Return [X, Y] of the center of cell containing provided text 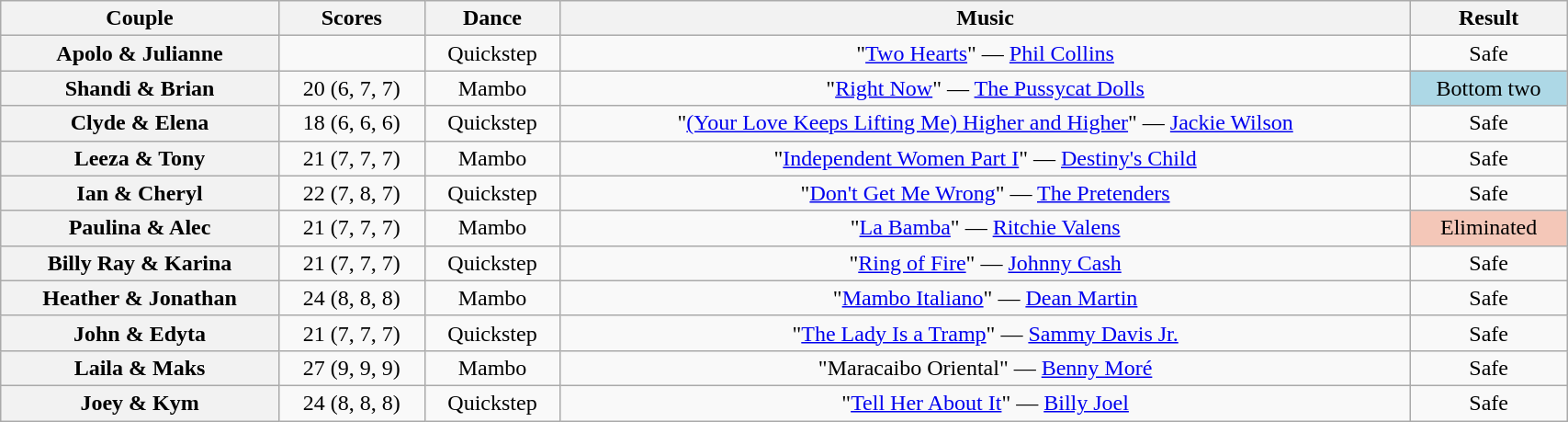
John & Edyta [140, 333]
Couple [140, 18]
Billy Ray & Karina [140, 263]
"(Your Love Keeps Lifting Me) Higher and Higher" — Jackie Wilson [986, 123]
Bottom two [1489, 88]
Shandi & Brian [140, 88]
Result [1489, 18]
"Ring of Fire" — Johnny Cash [986, 263]
"Maracaibo Oriental" — Benny Moré [986, 368]
Scores [351, 18]
27 (9, 9, 9) [351, 368]
22 (7, 8, 7) [351, 193]
"Right Now" — The Pussycat Dolls [986, 88]
Apolo & Julianne [140, 53]
"Tell Her About It" — Billy Joel [986, 403]
"Mambo Italiano" — Dean Martin [986, 298]
Eliminated [1489, 228]
Heather & Jonathan [140, 298]
"Don't Get Me Wrong" — The Pretenders [986, 193]
Clyde & Elena [140, 123]
"La Bamba" — Ritchie Valens [986, 228]
Joey & Kym [140, 403]
20 (6, 7, 7) [351, 88]
"Independent Women Part I" — Destiny's Child [986, 158]
"The Lady Is a Tramp" — Sammy Davis Jr. [986, 333]
Ian & Cheryl [140, 193]
18 (6, 6, 6) [351, 123]
Dance [492, 18]
"Two Hearts" — Phil Collins [986, 53]
Laila & Maks [140, 368]
Music [986, 18]
Paulina & Alec [140, 228]
Leeza & Tony [140, 158]
